Detect which cell encompasses the target text, then output its [x, y] center coordinate. 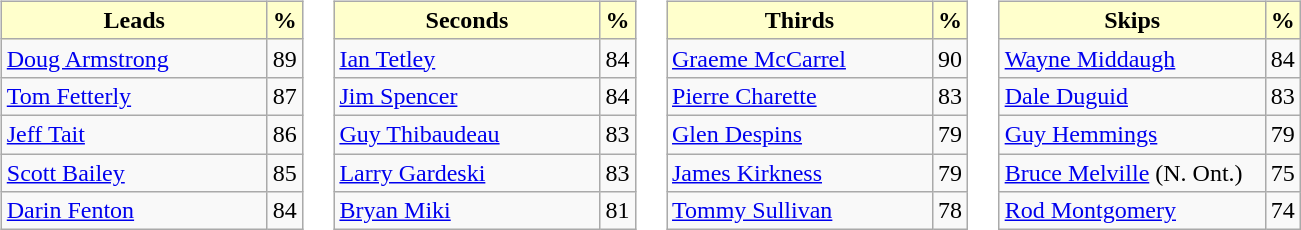
James Kirkness [799, 173]
Wayne Middaugh [1132, 58]
75 [1282, 173]
Skips [1132, 20]
85 [284, 173]
78 [950, 211]
Ian Tetley [467, 58]
Jeff Tait [134, 134]
Tom Fetterly [134, 96]
Pierre Charette [799, 96]
Graeme McCarrel [799, 58]
Dale Duguid [1132, 96]
Doug Armstrong [134, 58]
74 [1282, 211]
Darin Fenton [134, 211]
Scott Bailey [134, 173]
Seconds [467, 20]
81 [618, 211]
Glen Despins [799, 134]
86 [284, 134]
90 [950, 58]
89 [284, 58]
Leads [134, 20]
Larry Gardeski [467, 173]
Bryan Miki [467, 211]
Jim Spencer [467, 96]
Rod Montgomery [1132, 211]
Bruce Melville (N. Ont.) [1132, 173]
Thirds [799, 20]
87 [284, 96]
Tommy Sullivan [799, 211]
Guy Hemmings [1132, 134]
Guy Thibaudeau [467, 134]
